Output the (X, Y) coordinate of the center of the cell containing the given text.  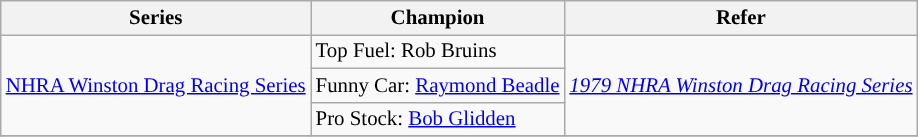
Champion (438, 18)
Top Fuel: Rob Bruins (438, 51)
Series (156, 18)
Funny Car: Raymond Beadle (438, 85)
NHRA Winston Drag Racing Series (156, 85)
1979 NHRA Winston Drag Racing Series (740, 85)
Pro Stock: Bob Glidden (438, 119)
Refer (740, 18)
